Capture the cell that displays the provided text and extract its [X, Y] central coordinate. 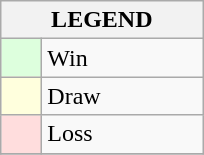
Draw [122, 96]
LEGEND [102, 20]
Loss [122, 134]
Win [122, 58]
